Find where the given text appears and provide that cell's center as [x, y] coordinate. 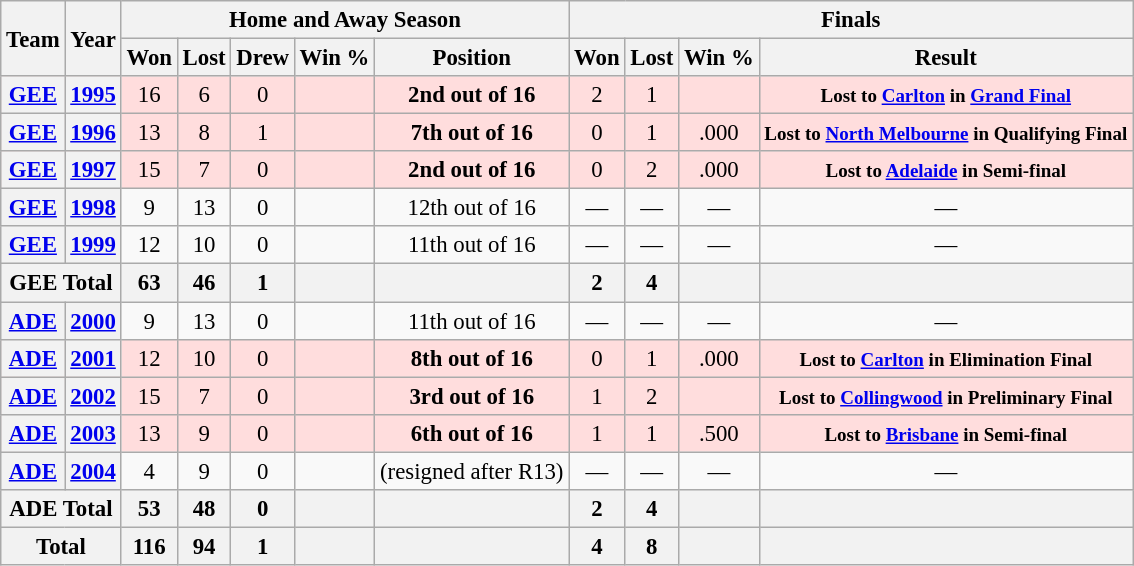
2001 [93, 358]
48 [204, 509]
Lost to Carlton in Grand Final [946, 95]
.500 [719, 433]
94 [204, 546]
Position [472, 58]
Finals [851, 20]
1997 [93, 170]
ADE Total [61, 509]
7th out of 16 [472, 133]
Lost to Adelaide in Semi-final [946, 170]
Lost to Brisbane in Semi-final [946, 433]
1999 [93, 245]
Total [61, 546]
Result [946, 58]
Team [33, 38]
1996 [93, 133]
1995 [93, 95]
2003 [93, 433]
8th out of 16 [472, 358]
GEE Total [61, 283]
Lost to North Melbourne in Qualifying Final [946, 133]
6th out of 16 [472, 433]
2004 [93, 471]
16 [149, 95]
53 [149, 509]
46 [204, 283]
2002 [93, 396]
63 [149, 283]
3rd out of 16 [472, 396]
6 [204, 95]
2000 [93, 321]
12th out of 16 [472, 208]
Drew [262, 58]
Home and Away Season [345, 20]
(resigned after R13) [472, 471]
Lost to Collingwood in Preliminary Final [946, 396]
1998 [93, 208]
Lost to Carlton in Elimination Final [946, 358]
Year [93, 38]
116 [149, 546]
